Output the [X, Y] coordinate of the center of the cell containing the given text.  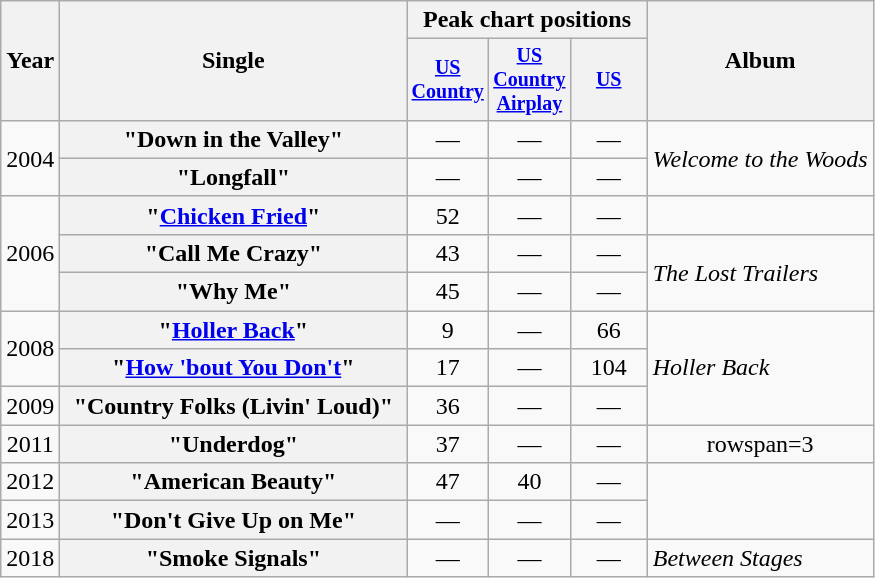
104 [608, 368]
"American Beauty" [234, 482]
66 [608, 330]
2008 [30, 349]
The Lost Trailers [760, 272]
rowspan=3 [760, 444]
"Longfall" [234, 177]
US [608, 80]
2011 [30, 444]
"Country Folks (Livin' Loud)" [234, 406]
Welcome to the Woods [760, 158]
US Country Airplay [530, 80]
17 [448, 368]
Year [30, 61]
Album [760, 61]
2012 [30, 482]
"Don't Give Up on Me" [234, 520]
2004 [30, 158]
9 [448, 330]
40 [530, 482]
45 [448, 292]
Single [234, 61]
Holler Back [760, 368]
"Why Me" [234, 292]
52 [448, 215]
"Smoke Signals" [234, 558]
37 [448, 444]
2018 [30, 558]
47 [448, 482]
"Down in the Valley" [234, 139]
Peak chart positions [527, 20]
Between Stages [760, 558]
43 [448, 253]
36 [448, 406]
2009 [30, 406]
"Chicken Fried" [234, 215]
2013 [30, 520]
"Underdog" [234, 444]
"Holler Back" [234, 330]
"How 'bout You Don't" [234, 368]
2006 [30, 253]
US Country [448, 80]
"Call Me Crazy" [234, 253]
